Detect which cell encompasses the target text, then output its (X, Y) center coordinate. 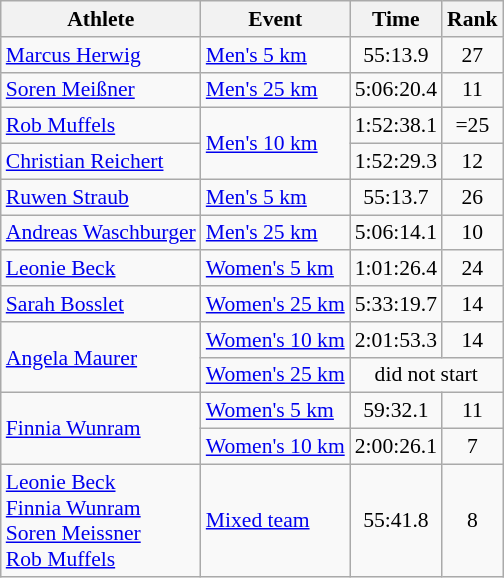
55:13.9 (396, 55)
Athlete (101, 19)
Time (396, 19)
Angela Maurer (101, 358)
Marcus Herwig (101, 55)
Finnia Wunram (101, 428)
Sarah Bosslet (101, 304)
10 (472, 233)
Mixed team (276, 520)
24 (472, 269)
5:06:20.4 (396, 90)
=25 (472, 126)
7 (472, 447)
26 (472, 197)
Event (276, 19)
Leonie Beck (101, 269)
8 (472, 520)
Rob Muffels (101, 126)
12 (472, 162)
2:01:53.3 (396, 340)
55:13.7 (396, 197)
1:52:38.1 (396, 126)
55:41.8 (396, 520)
Leonie BeckFinnia WunramSoren MeissnerRob Muffels (101, 520)
Ruwen Straub (101, 197)
Men's 10 km (276, 144)
5:06:14.1 (396, 233)
Andreas Waschburger (101, 233)
27 (472, 55)
Soren Meißner (101, 90)
Christian Reichert (101, 162)
Rank (472, 19)
2:00:26.1 (396, 447)
1:01:26.4 (396, 269)
1:52:29.3 (396, 162)
59:32.1 (396, 411)
did not start (426, 375)
5:33:19.7 (396, 304)
